Search for the cell housing the specified text and yield its [x, y] center coordinate. 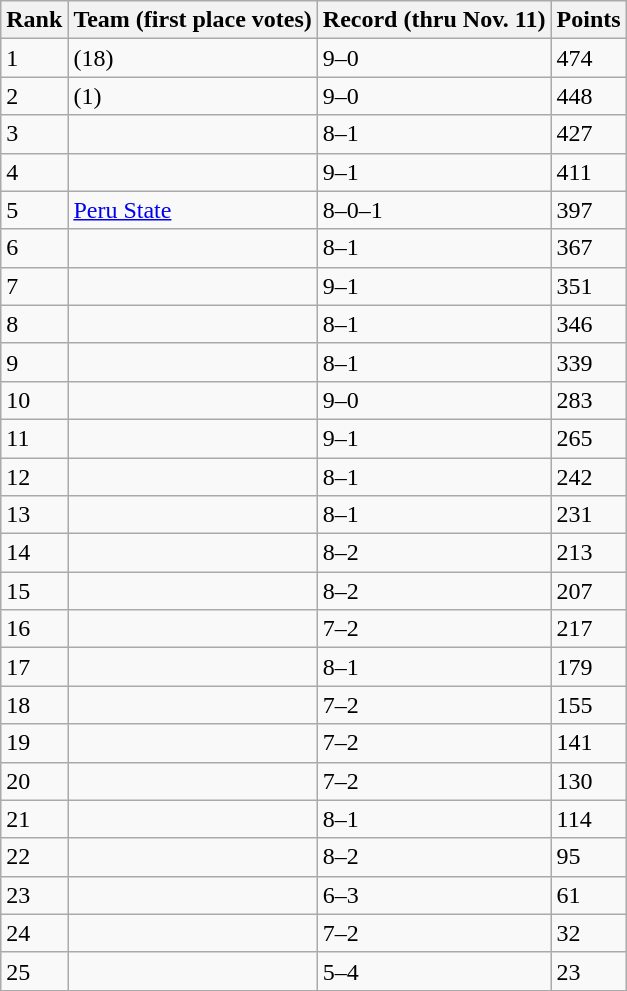
Points [588, 20]
283 [588, 400]
3 [34, 134]
61 [588, 895]
14 [34, 553]
367 [588, 248]
15 [34, 591]
8–0–1 [434, 210]
(1) [192, 96]
4 [34, 172]
17 [34, 667]
18 [34, 705]
427 [588, 134]
32 [588, 933]
9 [34, 362]
217 [588, 629]
7 [34, 286]
95 [588, 857]
114 [588, 819]
Peru State [192, 210]
Team (first place votes) [192, 20]
155 [588, 705]
5–4 [434, 971]
20 [34, 781]
11 [34, 438]
16 [34, 629]
339 [588, 362]
6–3 [434, 895]
2 [34, 96]
346 [588, 324]
21 [34, 819]
397 [588, 210]
8 [34, 324]
5 [34, 210]
130 [588, 781]
13 [34, 515]
207 [588, 591]
24 [34, 933]
25 [34, 971]
141 [588, 743]
231 [588, 515]
19 [34, 743]
474 [588, 58]
351 [588, 286]
10 [34, 400]
213 [588, 553]
(18) [192, 58]
242 [588, 477]
12 [34, 477]
179 [588, 667]
6 [34, 248]
411 [588, 172]
265 [588, 438]
22 [34, 857]
Record (thru Nov. 11) [434, 20]
1 [34, 58]
Rank [34, 20]
448 [588, 96]
